Return (X, Y) of the center of cell containing provided text 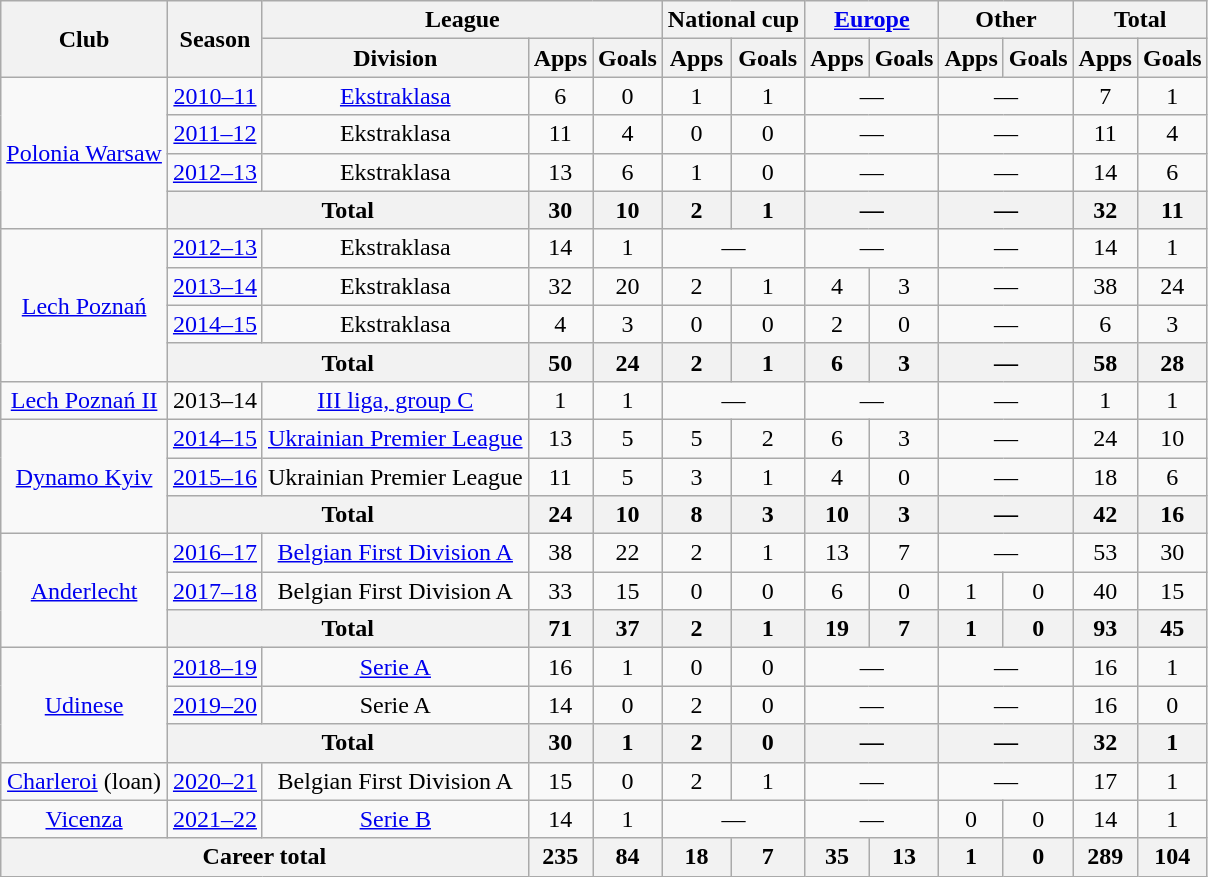
19 (837, 629)
III liga, group C (395, 400)
93 (1105, 629)
2010–11 (214, 96)
17 (1105, 781)
2015–16 (214, 477)
22 (628, 553)
20 (628, 286)
2011–12 (214, 134)
Lech Poznań (84, 305)
35 (837, 857)
84 (628, 857)
40 (1105, 591)
2018–19 (214, 667)
Charleroi (loan) (84, 781)
235 (560, 857)
Career total (264, 857)
2016–17 (214, 553)
53 (1105, 553)
Vicenza (84, 819)
33 (560, 591)
2021–22 (214, 819)
Division (395, 58)
Other (1006, 20)
8 (696, 515)
2019–20 (214, 705)
National cup (733, 20)
Season (214, 39)
Anderlecht (84, 591)
Europe (872, 20)
289 (1105, 857)
Lech Poznań II (84, 400)
104 (1172, 857)
50 (560, 362)
Serie B (395, 819)
58 (1105, 362)
71 (560, 629)
League (462, 20)
Udinese (84, 705)
Polonia Warsaw (84, 153)
2020–21 (214, 781)
Dynamo Kyiv (84, 476)
Club (84, 39)
45 (1172, 629)
2017–18 (214, 591)
37 (628, 629)
42 (1105, 515)
28 (1172, 362)
